Output the [x, y] coordinate of the center of the cell containing the given text.  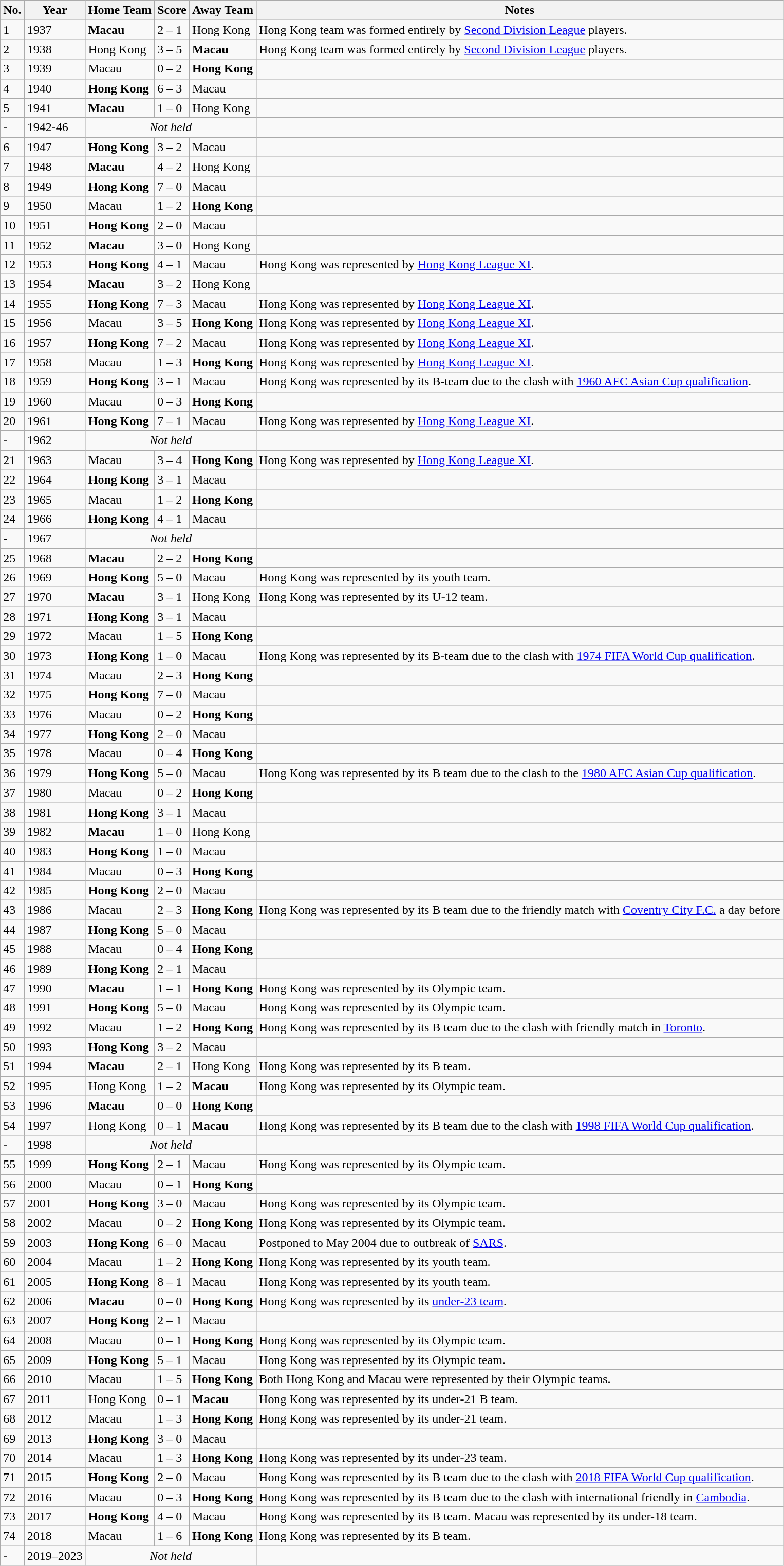
1 – 6 [172, 1536]
18 [12, 382]
11 [12, 245]
2018 [54, 1536]
Home Team [120, 10]
1971 [54, 617]
9 [12, 206]
7 – 1 [172, 421]
63 [12, 1321]
1962 [54, 440]
59 [12, 1243]
Hong Kong was represented by its B-team due to the clash with 1960 AFC Asian Cup qualification. [520, 382]
1990 [54, 988]
2001 [54, 1204]
1940 [54, 88]
36 [12, 773]
20 [12, 421]
1983 [54, 851]
7 – 3 [172, 304]
No. [12, 10]
1967 [54, 538]
2 [12, 49]
Hong Kong was represented by its B-team due to the clash with 1974 FIFA World Cup qualification. [520, 656]
2011 [54, 1399]
30 [12, 656]
44 [12, 930]
1965 [54, 499]
2007 [54, 1321]
41 [12, 871]
1999 [54, 1164]
1964 [54, 480]
52 [12, 1086]
54 [12, 1125]
6 [12, 147]
1975 [54, 695]
58 [12, 1223]
1992 [54, 1027]
Hong Kong was represented by its U-12 team. [520, 597]
2000 [54, 1184]
Hong Kong was represented by its B team. Macau was represented by its under-18 team. [520, 1517]
1938 [54, 49]
2005 [54, 1282]
70 [12, 1458]
8 [12, 186]
1937 [54, 30]
6 – 3 [172, 88]
1996 [54, 1106]
2010 [54, 1379]
35 [12, 753]
2002 [54, 1223]
71 [12, 1477]
48 [12, 1008]
1949 [54, 186]
1984 [54, 871]
1973 [54, 656]
2003 [54, 1243]
1961 [54, 421]
69 [12, 1438]
1966 [54, 519]
3 – 4 [172, 460]
26 [12, 578]
Hong Kong was represented by its B team due to the friendly match with Coventry City F.C. a day before [520, 910]
34 [12, 734]
1994 [54, 1066]
1950 [54, 206]
1977 [54, 734]
17 [12, 362]
45 [12, 949]
61 [12, 1282]
1998 [54, 1145]
1987 [54, 930]
1969 [54, 578]
2013 [54, 1438]
7 – 2 [172, 343]
1972 [54, 636]
1954 [54, 284]
50 [12, 1047]
1958 [54, 362]
2017 [54, 1517]
73 [12, 1517]
2008 [54, 1340]
Score [172, 10]
1942-46 [54, 127]
Hong Kong was represented by its B team due to the clash with international friendly in Cambodia. [520, 1497]
1939 [54, 69]
Postponed to May 2004 due to outbreak of SARS. [520, 1243]
60 [12, 1262]
1951 [54, 225]
15 [12, 323]
32 [12, 695]
72 [12, 1497]
1959 [54, 382]
Year [54, 10]
1948 [54, 167]
1995 [54, 1086]
24 [12, 519]
42 [12, 891]
1956 [54, 323]
37 [12, 793]
56 [12, 1184]
Hong Kong was represented by its B team due to the clash with 1998 FIFA World Cup qualification. [520, 1125]
31 [12, 675]
2 – 2 [172, 558]
33 [12, 714]
28 [12, 617]
1 [12, 30]
2009 [54, 1360]
10 [12, 225]
1 – 1 [172, 988]
27 [12, 597]
51 [12, 1066]
1988 [54, 949]
1953 [54, 265]
1963 [54, 460]
4 [12, 88]
6 – 0 [172, 1243]
19 [12, 401]
2014 [54, 1458]
47 [12, 988]
1993 [54, 1047]
1982 [54, 832]
Hong Kong was represented by its B team due to the clash with friendly match in Toronto. [520, 1027]
4 – 0 [172, 1517]
68 [12, 1418]
3 [12, 69]
1952 [54, 245]
49 [12, 1027]
1979 [54, 773]
67 [12, 1399]
14 [12, 304]
1955 [54, 304]
Hong Kong was represented by its B team due to the clash with 2018 FIFA World Cup qualification. [520, 1477]
4 – 2 [172, 167]
40 [12, 851]
46 [12, 969]
Both Hong Kong and Macau were represented by their Olympic teams. [520, 1379]
Away Team [223, 10]
1957 [54, 343]
12 [12, 265]
1974 [54, 675]
53 [12, 1106]
74 [12, 1536]
1997 [54, 1125]
29 [12, 636]
8 – 1 [172, 1282]
2004 [54, 1262]
2012 [54, 1418]
1985 [54, 891]
1986 [54, 910]
16 [12, 343]
2015 [54, 1477]
38 [12, 812]
1968 [54, 558]
1978 [54, 753]
1941 [54, 108]
55 [12, 1164]
2016 [54, 1497]
2019–2023 [54, 1556]
1980 [54, 793]
62 [12, 1301]
Notes [520, 10]
1970 [54, 597]
21 [12, 460]
5 [12, 108]
Hong Kong was represented by its under-21 team. [520, 1418]
1981 [54, 812]
1960 [54, 401]
1991 [54, 1008]
23 [12, 499]
65 [12, 1360]
39 [12, 832]
13 [12, 284]
7 [12, 167]
64 [12, 1340]
1976 [54, 714]
22 [12, 480]
Hong Kong was represented by its under-21 B team. [520, 1399]
57 [12, 1204]
Hong Kong was represented by its B team due to the clash to the 1980 AFC Asian Cup qualification. [520, 773]
1947 [54, 147]
43 [12, 910]
1989 [54, 969]
2006 [54, 1301]
5 – 1 [172, 1360]
66 [12, 1379]
25 [12, 558]
